Find where the given text appears and provide that cell's center as (x, y) coordinate. 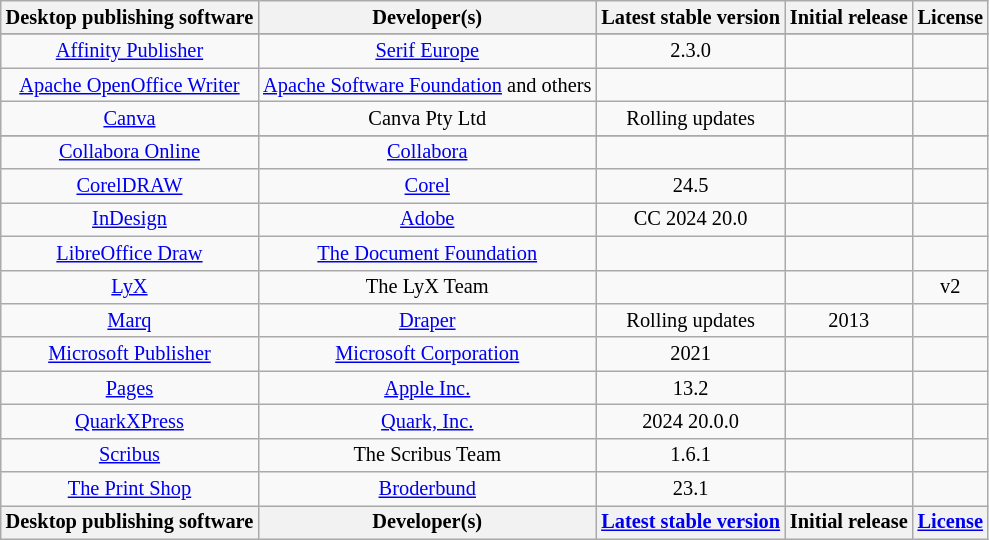
Pages (130, 388)
Affinity Publisher (130, 51)
Broderbund (427, 489)
LyX (130, 287)
2013 (849, 320)
Serif Europe (427, 51)
Canva (130, 118)
Apache Software Foundation and others (427, 85)
InDesign (130, 219)
Adobe (427, 219)
13.2 (690, 388)
Marq (130, 320)
Microsoft Corporation (427, 354)
The Print Shop (130, 489)
QuarkXPress (130, 421)
LibreOffice Draw (130, 253)
The Document Foundation (427, 253)
CorelDRAW (130, 186)
Collabora Online (130, 152)
Apache OpenOffice Writer (130, 85)
Draper (427, 320)
Microsoft Publisher (130, 354)
24.5 (690, 186)
2024 20.0.0 (690, 421)
2.3.0 (690, 51)
1.6.1 (690, 455)
The Scribus Team (427, 455)
Apple Inc. (427, 388)
v2 (950, 287)
CC 2024 20.0 (690, 219)
Collabora (427, 152)
The LyX Team (427, 287)
Quark, Inc. (427, 421)
Scribus (130, 455)
Canva Pty Ltd (427, 118)
23.1 (690, 489)
2021 (690, 354)
Corel (427, 186)
